From the cell containing the given text, extract its center point as [x, y] coordinate. 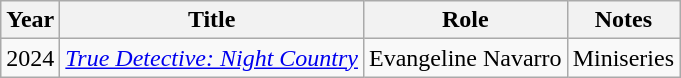
True Detective: Night Country [212, 58]
Miniseries [623, 58]
2024 [30, 58]
Title [212, 20]
Evangeline Navarro [465, 58]
Notes [623, 20]
Role [465, 20]
Year [30, 20]
